Search for the cell housing the specified text and yield its [X, Y] center coordinate. 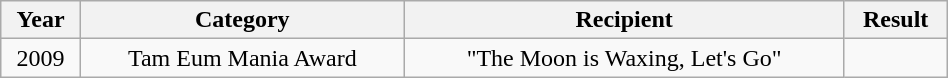
"The Moon is Waxing, Let's Go" [624, 58]
Recipient [624, 20]
Year [41, 20]
Result [896, 20]
Tam Eum Mania Award [242, 58]
2009 [41, 58]
Category [242, 20]
